Return [x, y] of the center of cell containing provided text 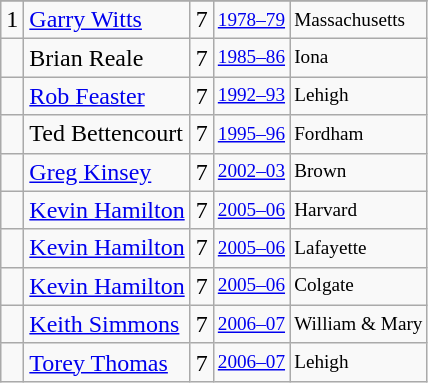
Greg Kinsey [107, 172]
Rob Feaster [107, 96]
1 [12, 20]
1992–93 [251, 96]
Brian Reale [107, 58]
Ted Bettencourt [107, 134]
Torey Thomas [107, 362]
1985–86 [251, 58]
2002–03 [251, 172]
Brown [358, 172]
Iona [358, 58]
Fordham [358, 134]
Massachusetts [358, 20]
Lafayette [358, 248]
Garry Witts [107, 20]
Colgate [358, 286]
Keith Simmons [107, 324]
Harvard [358, 210]
William & Mary [358, 324]
1995–96 [251, 134]
1978–79 [251, 20]
